From the cell containing the given text, extract its center point as (x, y) coordinate. 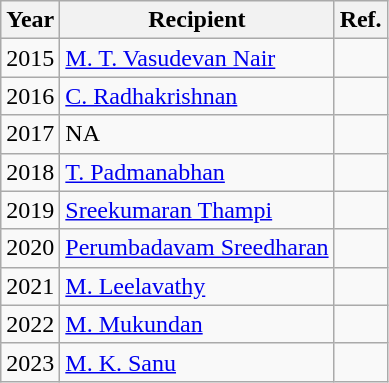
2019 (30, 210)
Year (30, 20)
2023 (30, 362)
Perumbadavam Sreedharan (197, 248)
M. Leelavathy (197, 286)
M. T. Vasudevan Nair (197, 58)
2018 (30, 172)
T. Padmanabhan (197, 172)
2017 (30, 134)
2015 (30, 58)
M. Mukundan (197, 324)
2022 (30, 324)
Ref. (360, 20)
2016 (30, 96)
M. K. Sanu (197, 362)
Recipient (197, 20)
2020 (30, 248)
2021 (30, 286)
Sreekumaran Thampi (197, 210)
NA (197, 134)
C. Radhakrishnan (197, 96)
